Find where the given text appears and provide that cell's center as [X, Y] coordinate. 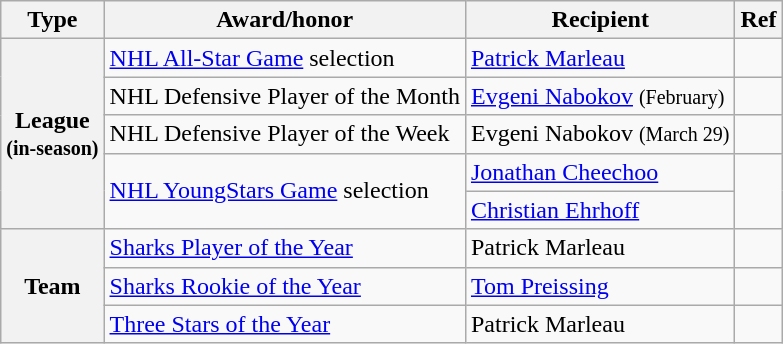
Type [52, 20]
NHL YoungStars Game selection [284, 191]
Award/honor [284, 20]
Ref [758, 20]
Tom Preissing [600, 286]
Evgeni Nabokov (March 29) [600, 134]
Team [52, 286]
NHL Defensive Player of the Month [284, 96]
Evgeni Nabokov (February) [600, 96]
Sharks Player of the Year [284, 248]
League(in-season) [52, 134]
Christian Ehrhoff [600, 210]
Recipient [600, 20]
Jonathan Cheechoo [600, 172]
Sharks Rookie of the Year [284, 286]
NHL Defensive Player of the Week [284, 134]
Three Stars of the Year [284, 324]
NHL All-Star Game selection [284, 58]
